Output the (X, Y) coordinate of the center of the cell containing the given text.  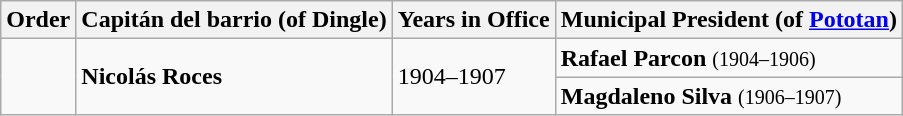
Municipal President (of Pototan) (728, 20)
Magdaleno Silva (1906–1907) (728, 96)
Capitán del barrio (of Dingle) (234, 20)
Rafael Parcon (1904–1906) (728, 58)
Nicolás Roces (234, 77)
Order (38, 20)
1904–1907 (474, 77)
Years in Office (474, 20)
